Scan for the cell matching the given text and deliver its (X, Y) coordinate at center. 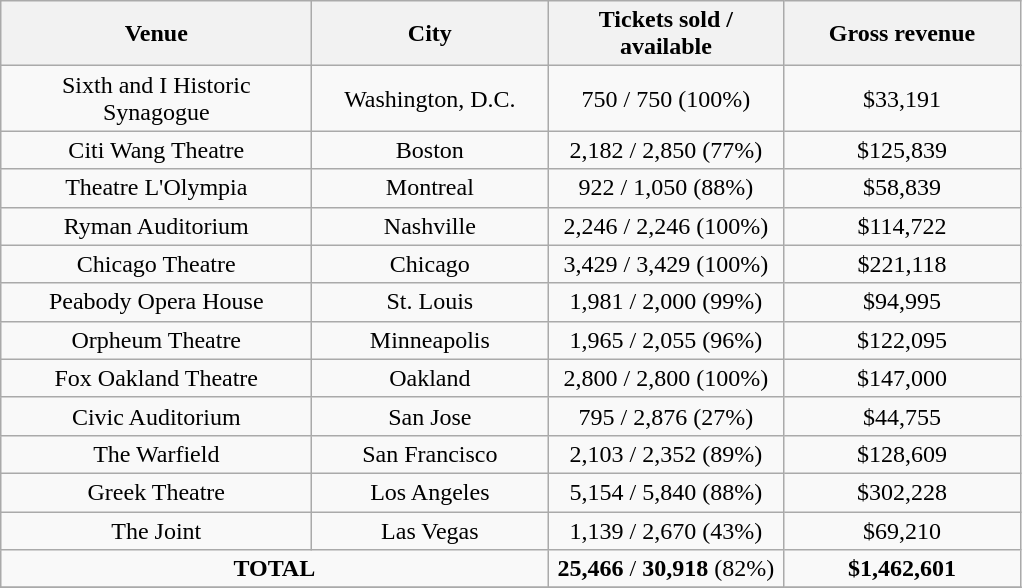
Montreal (430, 188)
Citi Wang Theatre (156, 150)
$128,609 (902, 454)
750 / 750 (100%) (666, 98)
Peabody Opera House (156, 302)
$147,000 (902, 378)
$302,228 (902, 492)
$122,095 (902, 340)
2,182 / 2,850 (77%) (666, 150)
$69,210 (902, 531)
$58,839 (902, 188)
Boston (430, 150)
Los Angeles (430, 492)
922 / 1,050 (88%) (666, 188)
$114,722 (902, 226)
Oakland (430, 378)
$221,118 (902, 264)
1,981 / 2,000 (99%) (666, 302)
2,800 / 2,800 (100%) (666, 378)
Chicago Theatre (156, 264)
5,154 / 5,840 (88%) (666, 492)
Las Vegas (430, 531)
2,103 / 2,352 (89%) (666, 454)
San Francisco (430, 454)
Minneapolis (430, 340)
San Jose (430, 416)
Fox Oakland Theatre (156, 378)
St. Louis (430, 302)
Tickets sold / available (666, 34)
2,246 / 2,246 (100%) (666, 226)
$1,462,601 (902, 569)
$33,191 (902, 98)
$125,839 (902, 150)
$94,995 (902, 302)
Sixth and I Historic Synagogue (156, 98)
1,139 / 2,670 (43%) (666, 531)
The Joint (156, 531)
Greek Theatre (156, 492)
Nashville (430, 226)
Chicago (430, 264)
Theatre L'Olympia (156, 188)
Venue (156, 34)
Civic Auditorium (156, 416)
Orpheum Theatre (156, 340)
Ryman Auditorium (156, 226)
795 / 2,876 (27%) (666, 416)
25,466 / 30,918 (82%) (666, 569)
Washington, D.C. (430, 98)
3,429 / 3,429 (100%) (666, 264)
The Warfield (156, 454)
1,965 / 2,055 (96%) (666, 340)
TOTAL (274, 569)
Gross revenue (902, 34)
City (430, 34)
$44,755 (902, 416)
